Determine the [x, y] coordinate at the center of the cell enclosing the given text.  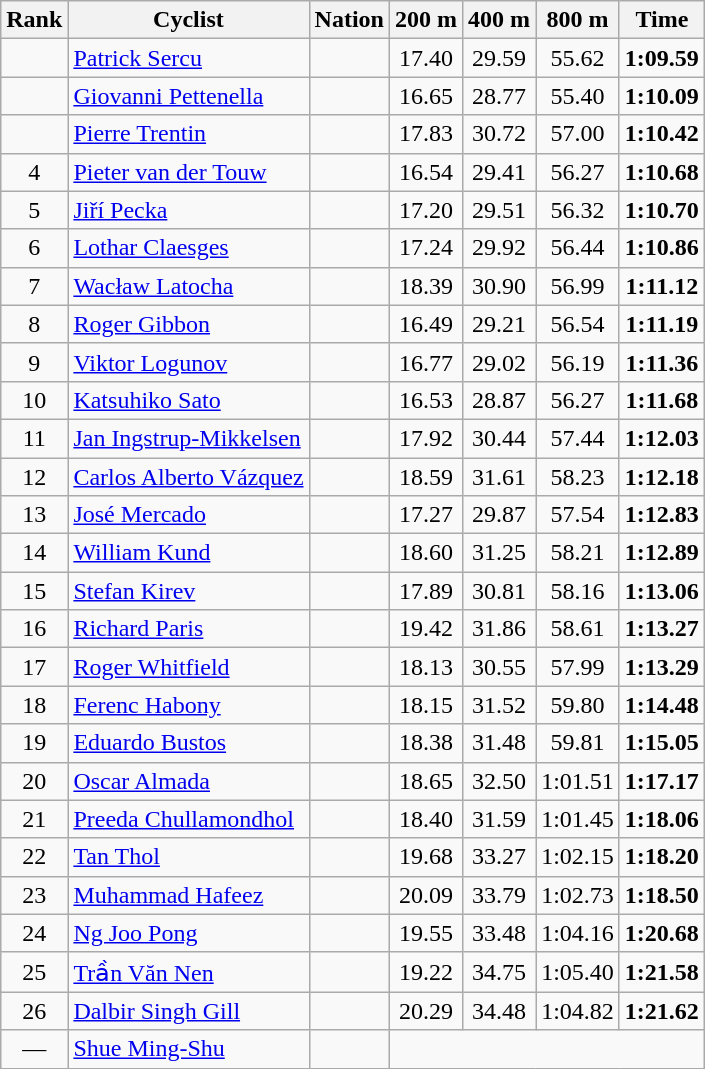
19.42 [426, 629]
55.62 [578, 58]
20.29 [426, 1011]
800 m [578, 20]
Preeda Chullamondhol [188, 819]
1:12.03 [662, 438]
29.87 [500, 515]
1:11.19 [662, 324]
30.90 [500, 286]
Stefan Kirev [188, 591]
56.44 [578, 248]
6 [34, 248]
4 [34, 172]
17.40 [426, 58]
14 [34, 553]
1:05.40 [578, 972]
30.55 [500, 667]
7 [34, 286]
Ng Joo Pong [188, 933]
9 [34, 362]
José Mercado [188, 515]
33.27 [500, 857]
31.48 [500, 743]
200 m [426, 20]
18 [34, 705]
18.13 [426, 667]
55.40 [578, 96]
Carlos Alberto Vázquez [188, 477]
Time [662, 20]
19.55 [426, 933]
32.50 [500, 781]
26 [34, 1011]
1:10.68 [662, 172]
17.89 [426, 591]
20 [34, 781]
1:13.27 [662, 629]
1:15.05 [662, 743]
Trần Văn Nen [188, 972]
1:04.82 [578, 1011]
1:21.62 [662, 1011]
58.23 [578, 477]
58.61 [578, 629]
Roger Whitfield [188, 667]
28.77 [500, 96]
Dalbir Singh Gill [188, 1011]
20.09 [426, 895]
1:10.09 [662, 96]
56.19 [578, 362]
30.81 [500, 591]
1:11.68 [662, 400]
16.49 [426, 324]
Shue Ming-Shu [188, 1049]
58.16 [578, 591]
Giovanni Pettenella [188, 96]
31.25 [500, 553]
Eduardo Bustos [188, 743]
1:10.70 [662, 210]
57.44 [578, 438]
1:11.12 [662, 286]
17.92 [426, 438]
5 [34, 210]
1:02.15 [578, 857]
18.65 [426, 781]
1:12.83 [662, 515]
Rank [34, 20]
11 [34, 438]
1:18.20 [662, 857]
29.51 [500, 210]
31.61 [500, 477]
18.59 [426, 477]
1:02.73 [578, 895]
17.24 [426, 248]
23 [34, 895]
29.41 [500, 172]
1:12.18 [662, 477]
8 [34, 324]
1:18.50 [662, 895]
1:01.45 [578, 819]
Richard Paris [188, 629]
59.81 [578, 743]
16.77 [426, 362]
1:09.59 [662, 58]
William Kund [188, 553]
Nation [349, 20]
Pierre Trentin [188, 134]
Patrick Sercu [188, 58]
400 m [500, 20]
17.83 [426, 134]
21 [34, 819]
1:21.58 [662, 972]
Muhammad Hafeez [188, 895]
13 [34, 515]
57.54 [578, 515]
19.22 [426, 972]
29.02 [500, 362]
Viktor Logunov [188, 362]
56.99 [578, 286]
1:17.17 [662, 781]
56.32 [578, 210]
58.21 [578, 553]
1:04.16 [578, 933]
Cyclist [188, 20]
Tan Thol [188, 857]
34.75 [500, 972]
30.44 [500, 438]
Katsuhiko Sato [188, 400]
18.39 [426, 286]
34.48 [500, 1011]
30.72 [500, 134]
25 [34, 972]
1:10.42 [662, 134]
18.40 [426, 819]
16.65 [426, 96]
15 [34, 591]
10 [34, 400]
19.68 [426, 857]
17.27 [426, 515]
1:11.36 [662, 362]
19 [34, 743]
22 [34, 857]
33.48 [500, 933]
31.59 [500, 819]
29.92 [500, 248]
1:20.68 [662, 933]
17 [34, 667]
29.59 [500, 58]
Roger Gibbon [188, 324]
1:12.89 [662, 553]
1:10.86 [662, 248]
56.54 [578, 324]
16 [34, 629]
Oscar Almada [188, 781]
Jan Ingstrup-Mikkelsen [188, 438]
Wacław Latocha [188, 286]
28.87 [500, 400]
29.21 [500, 324]
1:14.48 [662, 705]
Ferenc Habony [188, 705]
17.20 [426, 210]
16.54 [426, 172]
24 [34, 933]
31.52 [500, 705]
1:13.06 [662, 591]
— [34, 1049]
57.00 [578, 134]
1:13.29 [662, 667]
31.86 [500, 629]
1:18.06 [662, 819]
Jiří Pecka [188, 210]
18.15 [426, 705]
18.60 [426, 553]
Lothar Claesges [188, 248]
18.38 [426, 743]
12 [34, 477]
59.80 [578, 705]
57.99 [578, 667]
Pieter van der Touw [188, 172]
1:01.51 [578, 781]
33.79 [500, 895]
16.53 [426, 400]
